Find where the given text appears and provide that cell's center as (x, y) coordinate. 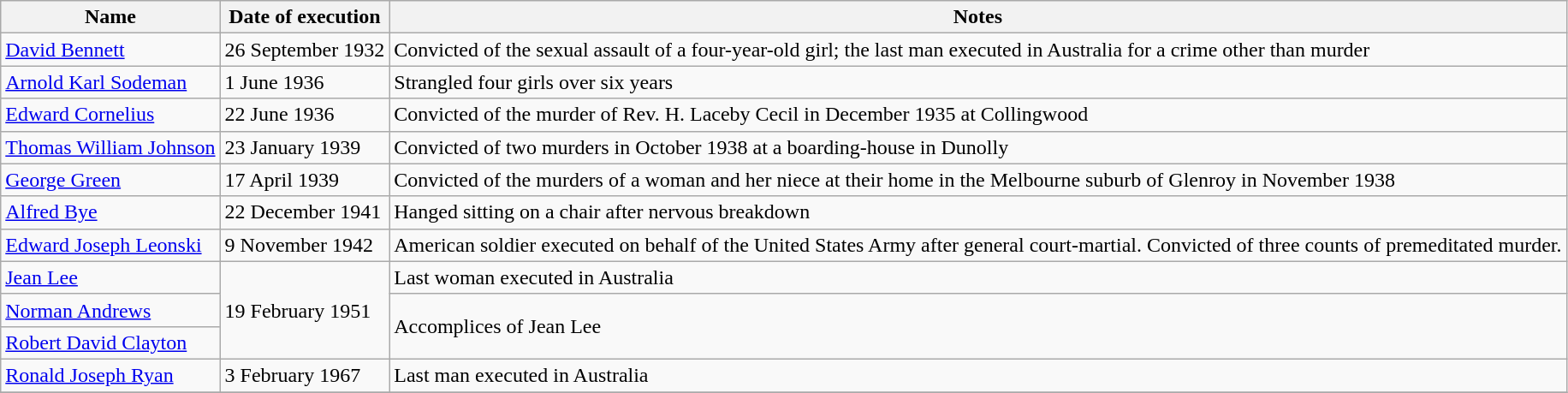
Strangled four girls over six years (977, 82)
Name (110, 17)
Edward Joseph Leonski (110, 245)
Date of execution (305, 17)
Robert David Clayton (110, 342)
9 November 1942 (305, 245)
David Bennett (110, 50)
Convicted of two murders in October 1938 at a boarding-house in Dunolly (977, 147)
Thomas William Johnson (110, 147)
19 February 1951 (305, 310)
Arnold Karl Sodeman (110, 82)
Ronald Joseph Ryan (110, 375)
22 December 1941 (305, 212)
Notes (977, 17)
Edward Cornelius (110, 115)
3 February 1967 (305, 375)
American soldier executed on behalf of the United States Army after general court-martial. Convicted of three counts of premeditated murder. (977, 245)
Convicted of the sexual assault of a four-year-old girl; the last man executed in Australia for a crime other than murder (977, 50)
23 January 1939 (305, 147)
17 April 1939 (305, 180)
Hanged sitting on a chair after nervous breakdown (977, 212)
Last man executed in Australia (977, 375)
Alfred Bye (110, 212)
1 June 1936 (305, 82)
George Green (110, 180)
Convicted of the murder of Rev. H. Laceby Cecil in December 1935 at Collingwood (977, 115)
Convicted of the murders of a woman and her niece at their home in the Melbourne suburb of Glenroy in November 1938 (977, 180)
26 September 1932 (305, 50)
22 June 1936 (305, 115)
Jean Lee (110, 277)
Accomplices of Jean Lee (977, 326)
Last woman executed in Australia (977, 277)
Norman Andrews (110, 310)
